Pinpoint the cell where the given text exists, returning its (X, Y) midpoint coordinate. 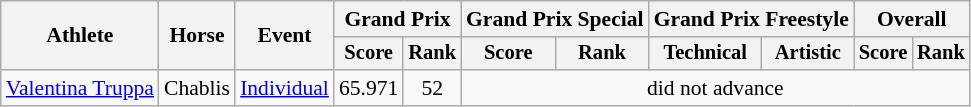
Grand Prix Special (555, 19)
Athlete (80, 36)
Individual (284, 88)
Grand Prix Freestyle (752, 19)
Event (284, 36)
Horse (197, 36)
Overall (912, 19)
Artistic (808, 54)
Grand Prix (398, 19)
Chablis (197, 88)
Valentina Truppa (80, 88)
65.971 (368, 88)
52 (432, 88)
Technical (706, 54)
did not advance (716, 88)
